From the cell containing the given text, extract its center point as (X, Y) coordinate. 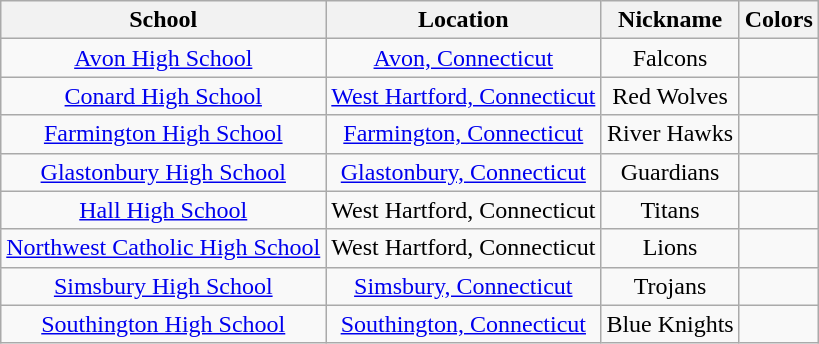
Simsbury High School (164, 286)
Southington High School (164, 324)
Red Wolves (670, 96)
Trojans (670, 286)
Guardians (670, 172)
Glastonbury High School (164, 172)
Glastonbury, Connecticut (464, 172)
Colors (778, 20)
School (164, 20)
Conard High School (164, 96)
Falcons (670, 58)
Location (464, 20)
Lions (670, 248)
River Hawks (670, 134)
Southington, Connecticut (464, 324)
Northwest Catholic High School (164, 248)
Hall High School (164, 210)
Blue Knights (670, 324)
Simsbury, Connecticut (464, 286)
Avon, Connecticut (464, 58)
Nickname (670, 20)
Titans (670, 210)
Farmington, Connecticut (464, 134)
Farmington High School (164, 134)
Avon High School (164, 58)
